Return [x, y] of the center of cell containing provided text 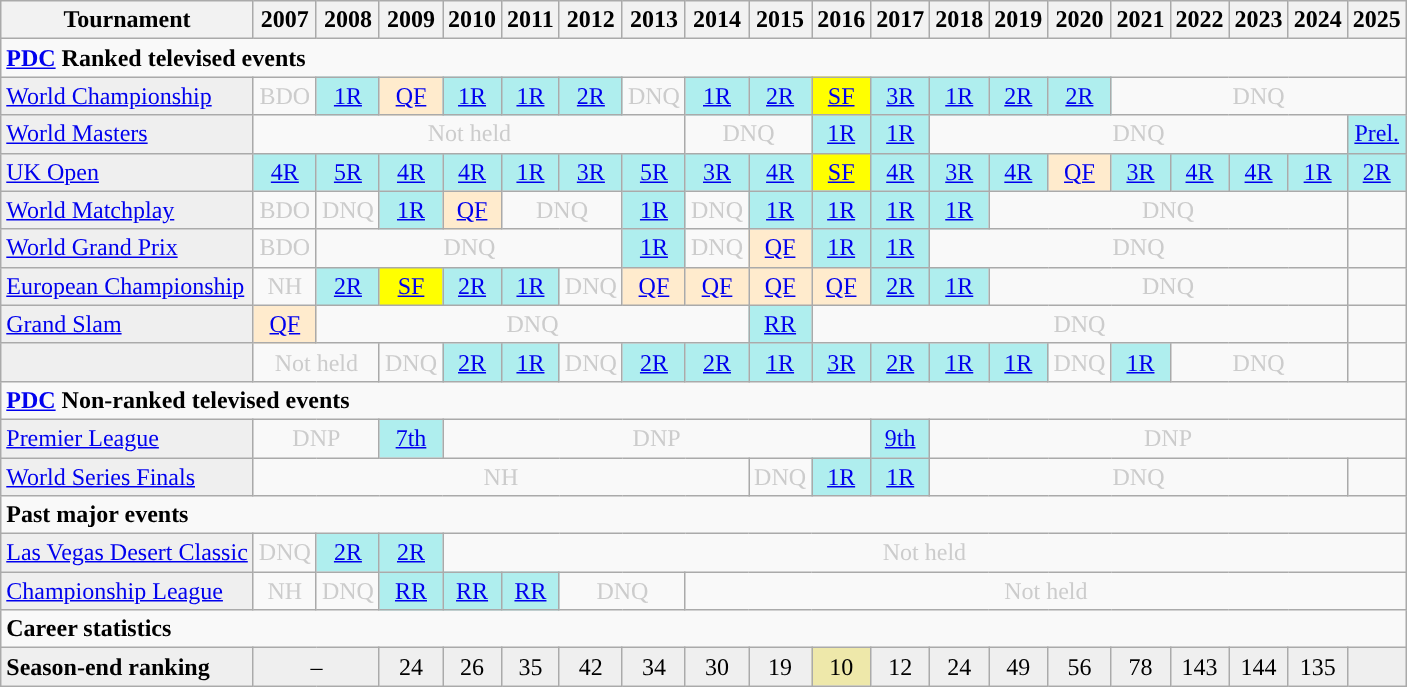
European Championship [128, 286]
2011 [531, 20]
UK Open [128, 172]
2021 [1140, 20]
10 [842, 667]
World Matchplay [128, 210]
Grand Slam [128, 324]
Prel. [1376, 134]
2008 [348, 20]
2020 [1080, 20]
78 [1140, 667]
2015 [780, 20]
2012 [590, 20]
Premier League [128, 438]
World Championship [128, 96]
143 [1200, 667]
PDC Ranked televised events [704, 58]
35 [531, 667]
42 [590, 667]
PDC Non-ranked televised events [704, 400]
2025 [1376, 20]
2014 [716, 20]
7th [410, 438]
World Series Finals [128, 477]
56 [1080, 667]
Season-end ranking [128, 667]
19 [780, 667]
World Grand Prix [128, 248]
9th [900, 438]
2007 [284, 20]
135 [1318, 667]
30 [716, 667]
26 [472, 667]
Championship League [128, 591]
34 [654, 667]
12 [900, 667]
2009 [410, 20]
Tournament [128, 20]
2024 [1318, 20]
2010 [472, 20]
Past major events [704, 515]
144 [1258, 667]
2019 [1018, 20]
Las Vegas Desert Classic [128, 553]
2016 [842, 20]
2018 [960, 20]
49 [1018, 667]
2023 [1258, 20]
– [316, 667]
2017 [900, 20]
World Masters [128, 134]
Career statistics [704, 629]
2022 [1200, 20]
2013 [654, 20]
